Find where the given text appears and provide that cell's center as [X, Y] coordinate. 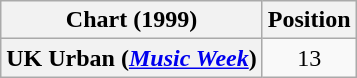
UK Urban (Music Week) [132, 58]
13 [309, 58]
Position [309, 20]
Chart (1999) [132, 20]
